Return [X, Y] of the center of cell containing provided text 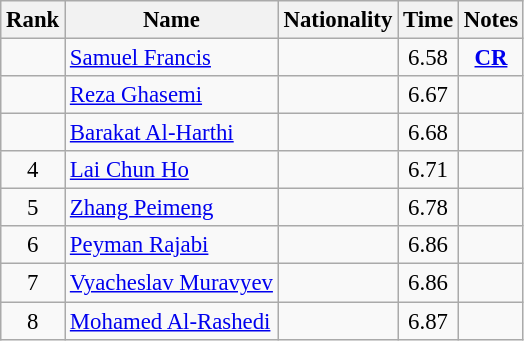
Nationality [338, 20]
Vyacheslav Muravyev [172, 283]
Samuel Francis [172, 58]
Zhang Peimeng [172, 208]
Notes [490, 20]
6.58 [428, 58]
Rank [33, 20]
8 [33, 321]
Peyman Rajabi [172, 245]
6.78 [428, 208]
6.68 [428, 133]
6 [33, 245]
CR [490, 58]
6.71 [428, 170]
6.67 [428, 95]
Reza Ghasemi [172, 95]
Time [428, 20]
6.87 [428, 321]
7 [33, 283]
5 [33, 208]
Lai Chun Ho [172, 170]
Name [172, 20]
Mohamed Al-Rashedi [172, 321]
Barakat Al-Harthi [172, 133]
4 [33, 170]
